Return the [X, Y] coordinate for the center point of the cell that contains the specified text.  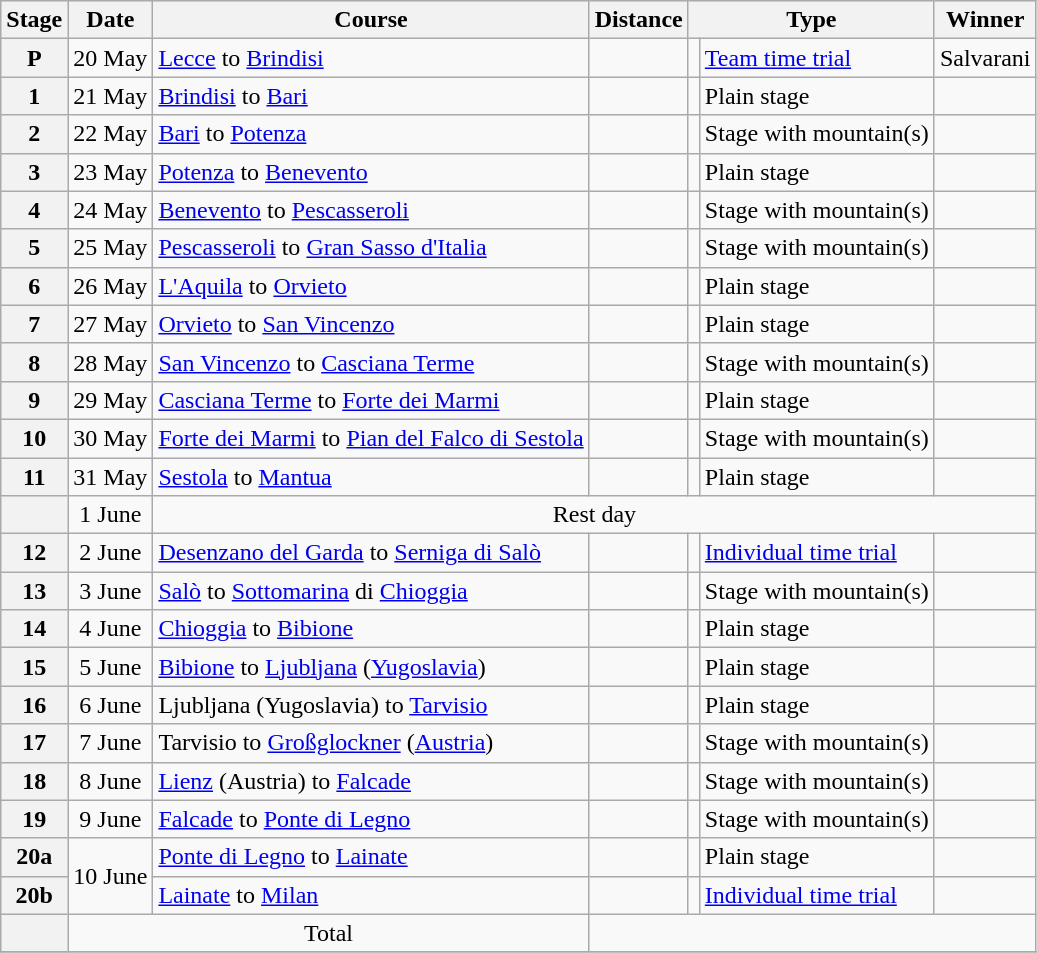
Salvarani [985, 58]
Chioggia to Bibione [371, 629]
Ponte di Legno to Lainate [371, 857]
Forte dei Marmi to Pian del Falco di Sestola [371, 438]
Total [328, 933]
7 [34, 324]
Pescasseroli to Gran Sasso d'Italia [371, 248]
4 [34, 210]
Desenzano del Garda to Serniga di Salò [371, 553]
19 [34, 819]
Lecce to Brindisi [371, 58]
13 [34, 591]
3 [34, 172]
3 June [110, 591]
10 June [110, 876]
San Vincenzo to Casciana Terme [371, 362]
Benevento to Pescasseroli [371, 210]
1 June [110, 515]
23 May [110, 172]
10 [34, 438]
8 June [110, 781]
Sestola to Mantua [371, 477]
14 [34, 629]
Team time trial [816, 58]
9 [34, 400]
31 May [110, 477]
11 [34, 477]
L'Aquila to Orvieto [371, 286]
Bibione to Ljubljana (Yugoslavia) [371, 667]
Brindisi to Bari [371, 96]
P [34, 58]
20 May [110, 58]
9 June [110, 819]
Winner [985, 20]
Stage [34, 20]
6 June [110, 705]
15 [34, 667]
2 June [110, 553]
Casciana Terme to Forte dei Marmi [371, 400]
2 [34, 134]
Type [811, 20]
25 May [110, 248]
22 May [110, 134]
Orvieto to San Vincenzo [371, 324]
27 May [110, 324]
Date [110, 20]
Lienz (Austria) to Falcade [371, 781]
18 [34, 781]
Tarvisio to Großglockner (Austria) [371, 743]
28 May [110, 362]
4 June [110, 629]
Course [371, 20]
26 May [110, 286]
30 May [110, 438]
29 May [110, 400]
6 [34, 286]
Bari to Potenza [371, 134]
Potenza to Benevento [371, 172]
5 June [110, 667]
Falcade to Ponte di Legno [371, 819]
5 [34, 248]
17 [34, 743]
8 [34, 362]
Distance [638, 20]
20b [34, 895]
24 May [110, 210]
1 [34, 96]
Lainate to Milan [371, 895]
12 [34, 553]
Salò to Sottomarina di Chioggia [371, 591]
16 [34, 705]
Ljubljana (Yugoslavia) to Tarvisio [371, 705]
20a [34, 857]
Rest day [594, 515]
21 May [110, 96]
7 June [110, 743]
